Return the [X, Y] coordinate for the center point of the cell that contains the specified text.  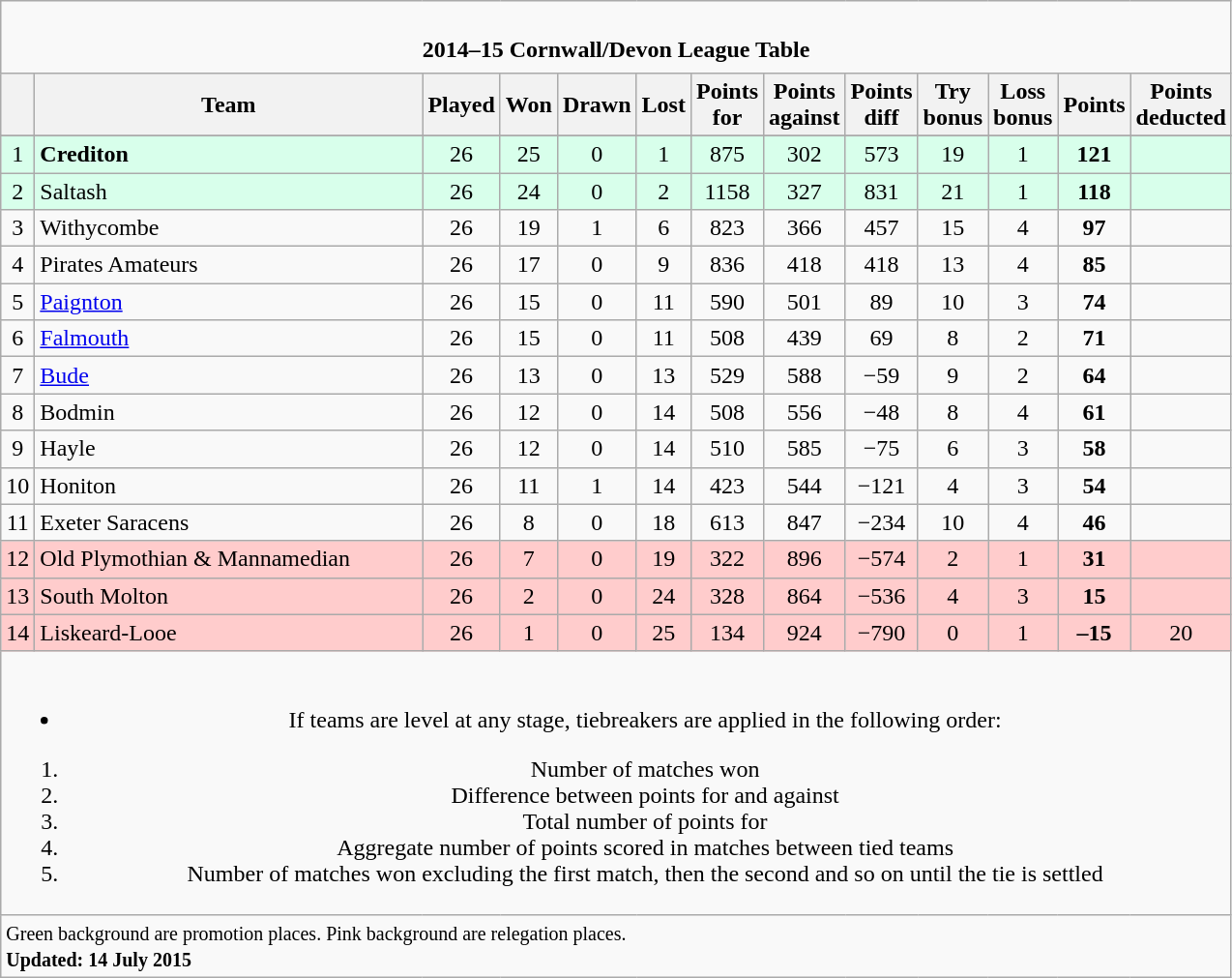
875 [727, 154]
556 [805, 412]
Drawn [597, 104]
Played [461, 104]
−59 [882, 375]
Points deducted [1181, 104]
17 [528, 265]
501 [805, 302]
89 [882, 302]
−48 [882, 412]
366 [805, 228]
Bude [228, 375]
573 [882, 154]
54 [1095, 486]
−536 [882, 596]
Withycombe [228, 228]
Hayle [228, 449]
Green background are promotion places. Pink background are relegation places.Updated: 14 July 2015 [617, 946]
836 [727, 265]
Liskeard-Looe [228, 633]
118 [1095, 191]
−790 [882, 633]
Won [528, 104]
302 [805, 154]
328 [727, 596]
590 [727, 302]
−121 [882, 486]
Points for [727, 104]
Falmouth [228, 339]
Loss bonus [1023, 104]
423 [727, 486]
64 [1095, 375]
South Molton [228, 596]
5 [17, 302]
Old Plymothian & Mannamedian [228, 559]
327 [805, 191]
823 [727, 228]
71 [1095, 339]
588 [805, 375]
85 [1095, 265]
510 [727, 449]
847 [805, 522]
457 [882, 228]
Points [1095, 104]
Bodmin [228, 412]
121 [1095, 154]
544 [805, 486]
439 [805, 339]
−574 [882, 559]
831 [882, 191]
Try bonus [953, 104]
1158 [727, 191]
Saltash [228, 191]
Exeter Saracens [228, 522]
Lost [663, 104]
Paignton [228, 302]
−234 [882, 522]
20 [1181, 633]
31 [1095, 559]
Points diff [882, 104]
585 [805, 449]
21 [953, 191]
–15 [1095, 633]
46 [1095, 522]
Pirates Amateurs [228, 265]
896 [805, 559]
322 [727, 559]
Crediton [228, 154]
134 [727, 633]
529 [727, 375]
18 [663, 522]
74 [1095, 302]
613 [727, 522]
58 [1095, 449]
−75 [882, 449]
924 [805, 633]
Points against [805, 104]
Team [228, 104]
69 [882, 339]
61 [1095, 412]
Honiton [228, 486]
864 [805, 596]
97 [1095, 228]
